Identify which cell holds the provided text, then report its (X, Y) central coordinate. 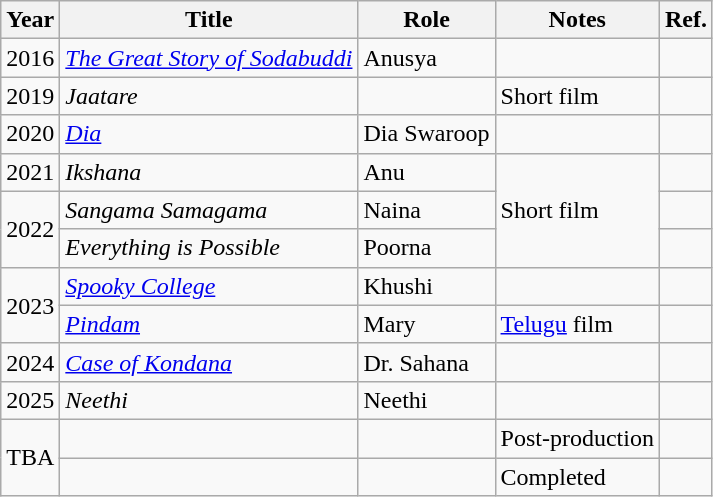
Post-production (577, 438)
The Great Story of Sodabuddi (209, 58)
Ikshana (209, 172)
Jaatare (209, 96)
Pindam (209, 324)
Notes (577, 20)
Role (426, 20)
Spooky College (209, 286)
Naina (426, 210)
Year (30, 20)
Dia (209, 134)
TBA (30, 457)
Ref. (686, 20)
Sangama Samagama (209, 210)
2022 (30, 229)
Dia Swaroop (426, 134)
2020 (30, 134)
2021 (30, 172)
Telugu film (577, 324)
2023 (30, 305)
2019 (30, 96)
Case of Kondana (209, 362)
Anu (426, 172)
Poorna (426, 248)
Everything is Possible (209, 248)
Anusya (426, 58)
2024 (30, 362)
Dr. Sahana (426, 362)
Completed (577, 477)
2016 (30, 58)
Mary (426, 324)
2025 (30, 400)
Title (209, 20)
Khushi (426, 286)
